Locate the cell with the specified text and output its [x, y] center coordinate. 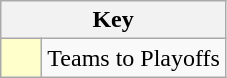
Key [114, 20]
Teams to Playoffs [134, 58]
